Return the [x, y] coordinate for the center point of the cell that contains the specified text.  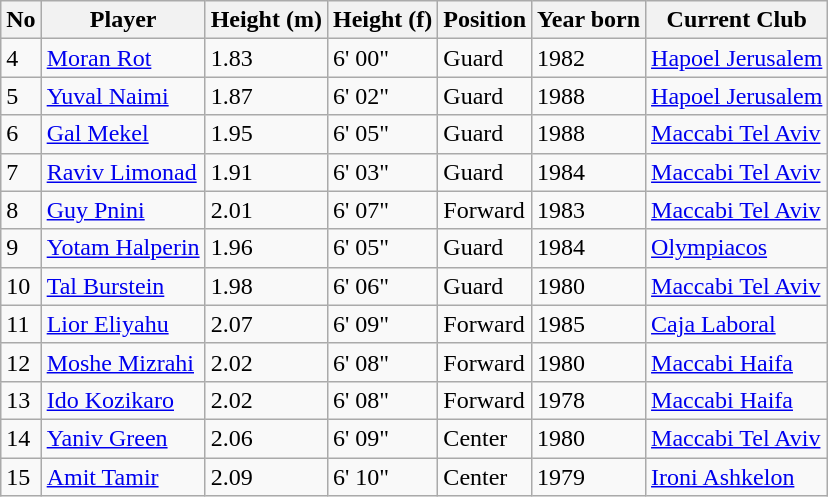
Yuval Naimi [123, 96]
6' 06" [382, 286]
2.09 [266, 477]
1983 [589, 210]
6 [21, 134]
9 [21, 248]
Yotam Halperin [123, 248]
Current Club [737, 20]
1.91 [266, 172]
6' 02" [382, 96]
2.07 [266, 324]
15 [21, 477]
Moran Rot [123, 58]
Height (m) [266, 20]
6' 03" [382, 172]
1.87 [266, 96]
1978 [589, 400]
Height (f) [382, 20]
10 [21, 286]
Amit Tamir [123, 477]
1.95 [266, 134]
Yaniv Green [123, 438]
Player [123, 20]
1.83 [266, 58]
Position [485, 20]
Ironi Ashkelon [737, 477]
Raviv Limonad [123, 172]
Guy Pnini [123, 210]
1985 [589, 324]
Gal Mekel [123, 134]
No [21, 20]
Olympiacos [737, 248]
1.98 [266, 286]
1982 [589, 58]
6' 07" [382, 210]
Moshe Mizrahi [123, 362]
12 [21, 362]
Lior Eliyahu [123, 324]
Tal Burstein [123, 286]
Caja Laboral [737, 324]
4 [21, 58]
11 [21, 324]
Ido Kozikaro [123, 400]
7 [21, 172]
1.96 [266, 248]
14 [21, 438]
6' 00" [382, 58]
2.01 [266, 210]
2.06 [266, 438]
1979 [589, 477]
6' 10" [382, 477]
5 [21, 96]
13 [21, 400]
8 [21, 210]
Year born [589, 20]
